Determine the (X, Y) coordinate at the center of the cell enclosing the given text.  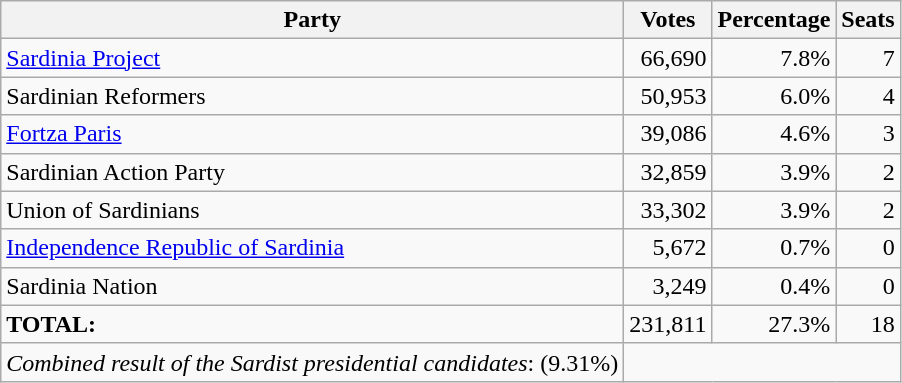
4 (868, 96)
4.6% (774, 134)
39,086 (668, 134)
Party (312, 20)
0.4% (774, 286)
Sardinia Nation (312, 286)
Sardinia Project (312, 58)
5,672 (668, 248)
27.3% (774, 324)
Percentage (774, 20)
Fortza Paris (312, 134)
Votes (668, 20)
TOTAL: (312, 324)
Independence Republic of Sardinia (312, 248)
33,302 (668, 210)
Combined result of the Sardist presidential candidates: (9.31%) (312, 362)
Union of Sardinians (312, 210)
0.7% (774, 248)
Sardinian Reformers (312, 96)
7 (868, 58)
50,953 (668, 96)
7.8% (774, 58)
6.0% (774, 96)
Seats (868, 20)
231,811 (668, 324)
18 (868, 324)
Sardinian Action Party (312, 172)
3,249 (668, 286)
66,690 (668, 58)
3 (868, 134)
32,859 (668, 172)
